From the cell containing the given text, extract its center point as [X, Y] coordinate. 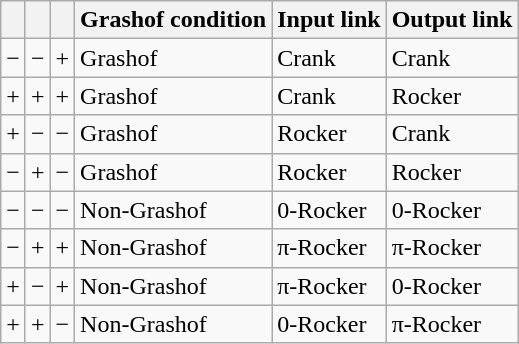
Output link [452, 20]
Grashof condition [174, 20]
Input link [329, 20]
